From the cell containing the given text, extract its center point as (X, Y) coordinate. 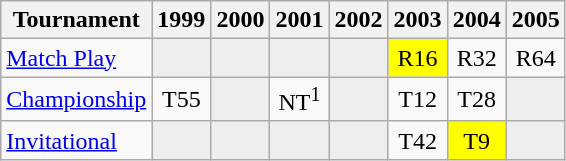
Invitational (76, 140)
T55 (182, 100)
T9 (476, 140)
Championship (76, 100)
2000 (240, 20)
T42 (418, 140)
NT1 (300, 100)
R32 (476, 58)
R64 (536, 58)
R16 (418, 58)
Tournament (76, 20)
2003 (418, 20)
Match Play (76, 58)
2005 (536, 20)
2001 (300, 20)
1999 (182, 20)
T12 (418, 100)
2004 (476, 20)
2002 (358, 20)
T28 (476, 100)
